Output the [x, y] coordinate of the center of the cell containing the given text.  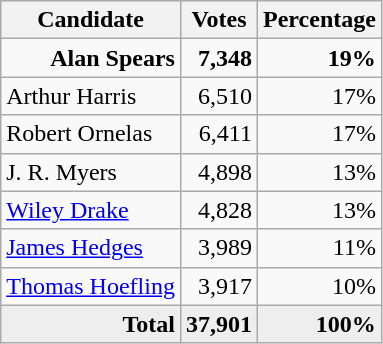
Robert Ornelas [91, 134]
10% [320, 286]
3,989 [218, 248]
100% [320, 324]
Total [91, 324]
James Hedges [91, 248]
Candidate [91, 20]
11% [320, 248]
37,901 [218, 324]
6,510 [218, 96]
Arthur Harris [91, 96]
19% [320, 58]
6,411 [218, 134]
4,898 [218, 172]
Percentage [320, 20]
3,917 [218, 286]
Wiley Drake [91, 210]
Alan Spears [91, 58]
J. R. Myers [91, 172]
4,828 [218, 210]
Thomas Hoefling [91, 286]
7,348 [218, 58]
Votes [218, 20]
